From the cell containing the given text, extract its center point as (X, Y) coordinate. 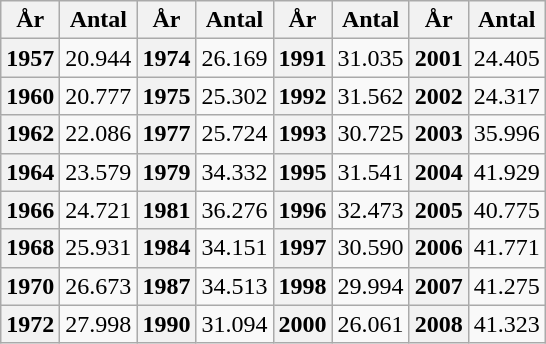
25.302 (234, 96)
20.777 (98, 96)
2008 (438, 324)
1968 (30, 248)
26.061 (370, 324)
32.473 (370, 210)
1962 (30, 134)
41.771 (506, 248)
1984 (166, 248)
31.035 (370, 58)
41.929 (506, 172)
26.673 (98, 286)
1975 (166, 96)
34.513 (234, 286)
22.086 (98, 134)
31.541 (370, 172)
1974 (166, 58)
40.775 (506, 210)
2006 (438, 248)
25.724 (234, 134)
24.405 (506, 58)
2000 (302, 324)
2001 (438, 58)
29.994 (370, 286)
35.996 (506, 134)
30.590 (370, 248)
2005 (438, 210)
1972 (30, 324)
1977 (166, 134)
1990 (166, 324)
34.151 (234, 248)
24.721 (98, 210)
1991 (302, 58)
1960 (30, 96)
1966 (30, 210)
24.317 (506, 96)
1957 (30, 58)
2003 (438, 134)
1993 (302, 134)
41.275 (506, 286)
27.998 (98, 324)
31.094 (234, 324)
1997 (302, 248)
1995 (302, 172)
26.169 (234, 58)
1998 (302, 286)
1979 (166, 172)
41.323 (506, 324)
1970 (30, 286)
31.562 (370, 96)
25.931 (98, 248)
30.725 (370, 134)
1996 (302, 210)
1981 (166, 210)
1992 (302, 96)
34.332 (234, 172)
1964 (30, 172)
2002 (438, 96)
23.579 (98, 172)
36.276 (234, 210)
2004 (438, 172)
2007 (438, 286)
1987 (166, 286)
20.944 (98, 58)
